Identify which cell holds the provided text, then report its [x, y] central coordinate. 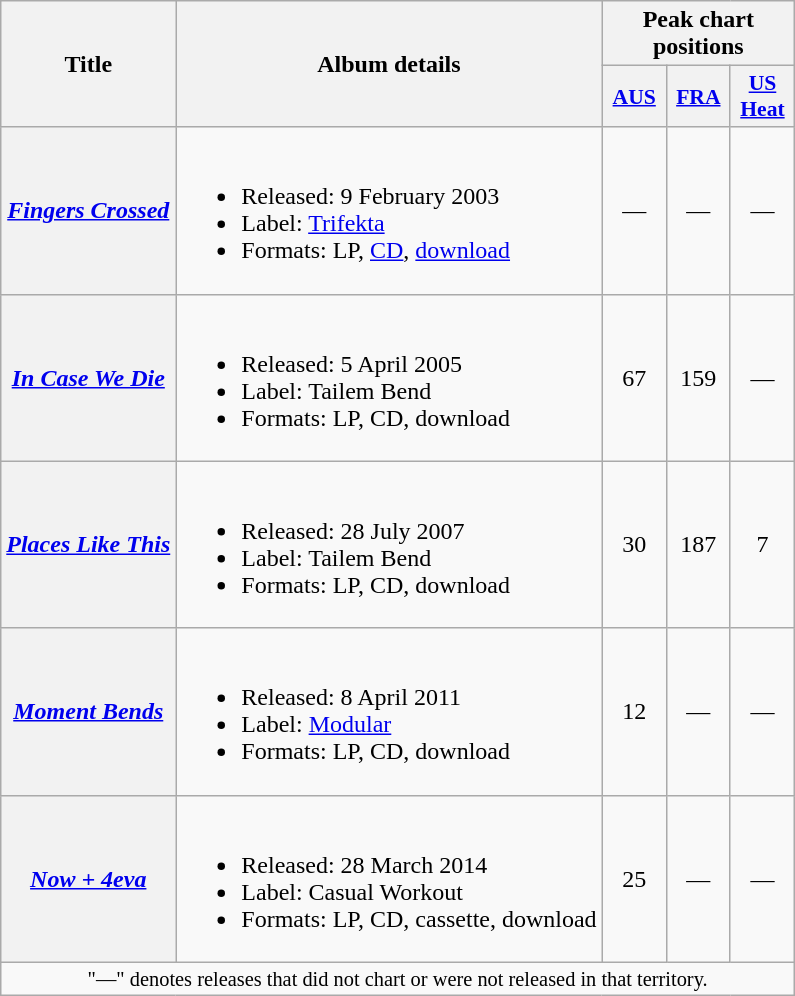
Peak chart positions [698, 34]
Released: 8 April 2011Label: ModularFormats: LP, CD, download [389, 712]
Places Like This [88, 544]
FRA [698, 96]
In Case We Die [88, 378]
Released: 5 April 2005Label: Tailem BendFormats: LP, CD, download [389, 378]
159 [698, 378]
Now + 4eva [88, 878]
Released: 28 March 2014Label: Casual WorkoutFormats: LP, CD, cassette, download [389, 878]
USHeat [762, 96]
Released: 9 February 2003Label: TrifektaFormats: LP, CD, download [389, 210]
Album details [389, 64]
25 [634, 878]
Title [88, 64]
12 [634, 712]
187 [698, 544]
"—" denotes releases that did not chart or were not released in that territory. [398, 979]
Released: 28 July 2007Label: Tailem BendFormats: LP, CD, download [389, 544]
7 [762, 544]
Moment Bends [88, 712]
30 [634, 544]
67 [634, 378]
Fingers Crossed [88, 210]
AUS [634, 96]
